Output the [x, y] coordinate of the center of the cell containing the given text.  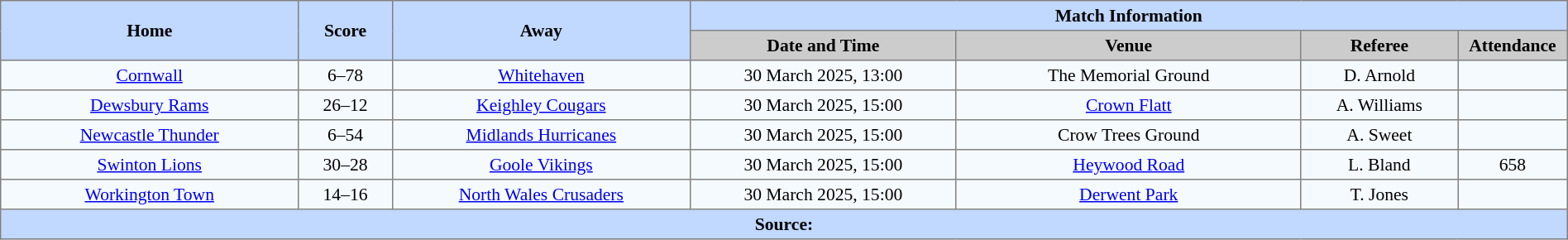
T. Jones [1379, 194]
Workington Town [150, 194]
Away [541, 31]
Source: [784, 224]
Referee [1379, 46]
30 March 2025, 13:00 [823, 75]
Crow Trees Ground [1128, 135]
Attendance [1513, 46]
Dewsbury Rams [150, 105]
Swinton Lions [150, 165]
L. Bland [1379, 165]
North Wales Crusaders [541, 194]
Newcastle Thunder [150, 135]
Score [346, 31]
Midlands Hurricanes [541, 135]
Home [150, 31]
A. Williams [1379, 105]
30–28 [346, 165]
Goole Vikings [541, 165]
Date and Time [823, 46]
Whitehaven [541, 75]
658 [1513, 165]
26–12 [346, 105]
Derwent Park [1128, 194]
Crown Flatt [1128, 105]
Heywood Road [1128, 165]
Match Information [1128, 16]
D. Arnold [1379, 75]
6–78 [346, 75]
Cornwall [150, 75]
Keighley Cougars [541, 105]
A. Sweet [1379, 135]
14–16 [346, 194]
The Memorial Ground [1128, 75]
Venue [1128, 46]
6–54 [346, 135]
